Output the [x, y] coordinate of the center of the cell containing the given text.  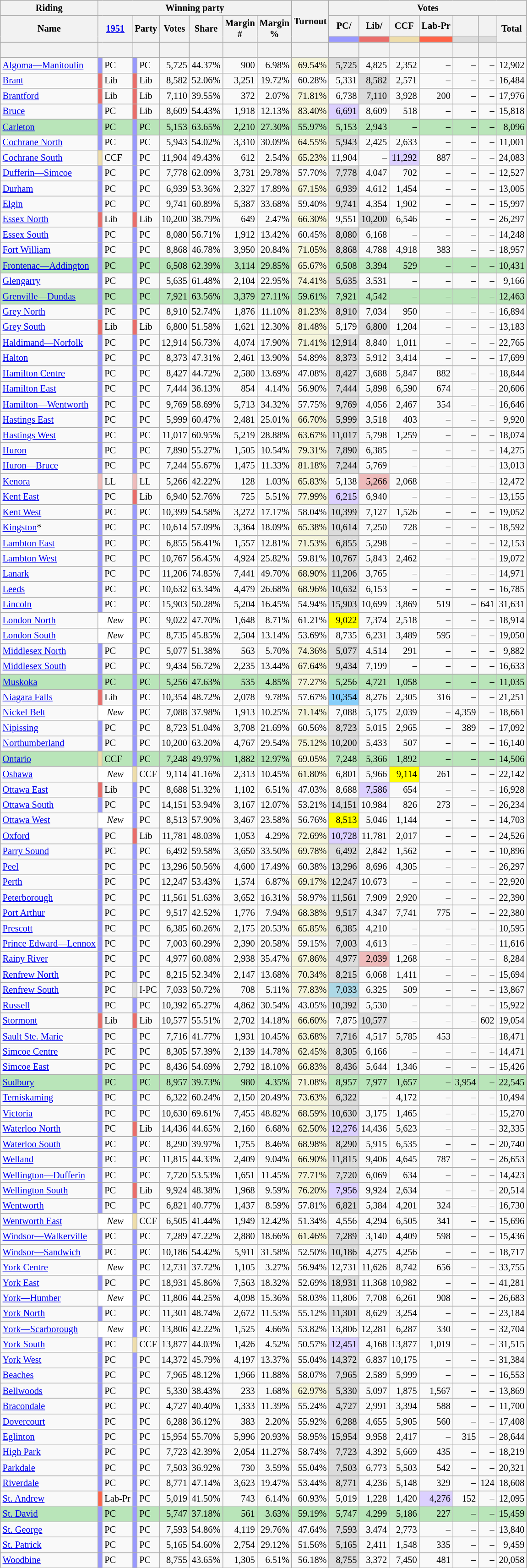
York—Scarborough [49, 1329]
10.25% [275, 713]
53.43% [206, 882]
25.01% [275, 419]
1,465 [404, 1113]
71.08% [310, 1083]
18,957 [512, 250]
7,563 [240, 1283]
1,557 [240, 543]
3,167 [240, 805]
3,489 [404, 636]
Hamilton—Wentworth [49, 404]
60.45% [310, 235]
509 [404, 990]
37.72% [206, 1267]
60.47% [206, 419]
3,372 [374, 1560]
1,657 [404, 1083]
1,931 [240, 1036]
Prince Edward—Lennox [49, 944]
7,374 [374, 620]
5,912 [374, 358]
40.40% [206, 1406]
2,754 [240, 1545]
Waterloo South [49, 1144]
2,880 [240, 1236]
48.72% [206, 697]
4,613 [374, 944]
4,612 [374, 189]
14,506 [512, 759]
50.57% [310, 1345]
71.41% [310, 343]
Carleton [49, 127]
Kent East [49, 497]
Ottawa South [49, 805]
5,623 [404, 1129]
29.12% [275, 1545]
5,148 [404, 1483]
3,518 [374, 419]
4.52% [275, 1345]
5,179 [344, 327]
1,228 [374, 1498]
58.74% [310, 1452]
13.14% [275, 636]
1,019 [436, 1345]
49.70% [275, 574]
3,950 [240, 250]
1,651 [240, 1175]
13.44% [275, 666]
48.03% [206, 836]
13,005 [512, 189]
60.08% [206, 959]
2,672 [240, 1313]
4.85% [275, 682]
68.98% [310, 1144]
42.52% [206, 913]
9,406 [374, 1160]
62.39% [206, 266]
14.78% [275, 1051]
17.17% [275, 512]
11,700 [512, 1406]
1,902 [404, 204]
4,655 [374, 1421]
3.63% [275, 1514]
1,525 [240, 1329]
2,409 [240, 1160]
4,542 [374, 296]
33.50% [275, 851]
Brant [49, 81]
63.34% [206, 589]
45.79% [206, 1360]
12.42% [275, 1221]
2,920 [404, 898]
Dovercourt [49, 1421]
64.55% [310, 142]
1,526 [404, 512]
16,140 [512, 743]
1,105 [240, 1267]
8,742 [404, 1267]
4,645 [404, 1160]
Prescott [49, 928]
51.58% [206, 327]
6,287 [404, 1329]
588 [436, 1406]
18,074 [512, 435]
730 [240, 1468]
57.67% [310, 697]
65.85% [310, 928]
17,092 [512, 728]
57.70% [310, 173]
542 [436, 1468]
4,409 [404, 1236]
77.27% [310, 682]
Kingston* [49, 528]
5,175 [374, 713]
598 [436, 1236]
15,997 [512, 204]
950 [404, 312]
Turnout [310, 21]
I-PC [148, 990]
3,869 [404, 604]
1,011 [404, 343]
58.04% [310, 512]
59.19% [310, 1514]
14,423 [512, 1175]
13,183 [512, 327]
52.34% [206, 975]
7,455 [240, 1113]
16,928 [512, 789]
6,837 [374, 1360]
66.60% [310, 1021]
36.12% [206, 1421]
5,387 [240, 204]
42.39% [206, 1452]
37.18% [206, 1514]
8.59% [275, 1206]
27.30% [275, 127]
Windsor—Walkerville [49, 1236]
38.79% [206, 219]
6,261 [404, 1298]
882 [436, 373]
11,626 [374, 1267]
1,454 [404, 189]
3,928 [404, 96]
3,731 [240, 173]
6,068 [374, 975]
54.86% [206, 1530]
1,892 [404, 759]
5,785 [404, 1036]
25.82% [275, 558]
54.43% [206, 111]
1,204 [404, 327]
Woodbine [49, 1560]
Ontario [49, 759]
5,798 [374, 435]
15,694 [512, 975]
13,867 [512, 990]
46.78% [206, 250]
7,250 [374, 528]
2,702 [240, 1021]
60.38% [310, 866]
62.09% [206, 173]
71.14% [310, 713]
69.17% [310, 882]
4,119 [240, 1530]
57.75% [310, 404]
68.38% [310, 913]
6,801 [344, 774]
20,606 [512, 389]
45.86% [206, 1283]
5,898 [374, 389]
17.49% [275, 866]
55.70% [206, 1437]
St. Andrew [49, 1498]
Russell [49, 1005]
8.46% [275, 1144]
London South [49, 636]
Renfrew South [49, 990]
Lincoln [49, 604]
44.72% [206, 373]
61.21% [310, 620]
York West [49, 1360]
1,755 [240, 1144]
54.94% [310, 604]
11,035 [512, 682]
6,738 [344, 96]
2,792 [240, 1067]
10,175 [404, 1360]
39.55% [206, 96]
324 [436, 1206]
4,359 [466, 713]
19.47% [275, 1483]
53.21% [310, 805]
1,876 [240, 312]
535 [240, 682]
Durham [49, 189]
2,425 [374, 142]
4.29% [275, 836]
2.20% [275, 1421]
12,281 [374, 1329]
54.60% [206, 1545]
57.81% [310, 1206]
18,592 [512, 528]
74.36% [310, 651]
18,219 [512, 1452]
55.51% [206, 1021]
529 [404, 266]
53.44% [310, 1483]
26,653 [512, 1160]
6,546 [404, 219]
Welland [49, 1160]
29.78% [275, 173]
316 [436, 697]
5,384 [374, 1206]
Wentworth [49, 1206]
33,755 [512, 1267]
York—Humber [49, 1298]
4,767 [240, 743]
74.41% [310, 281]
13,840 [512, 1530]
518 [404, 111]
56.76% [310, 820]
24,083 [512, 158]
725 [240, 497]
7,956 [344, 1190]
1,475 [240, 466]
65.38% [310, 528]
7,127 [374, 512]
61.80% [310, 774]
9,551 [344, 219]
602 [487, 1021]
17.89% [275, 189]
55.67% [206, 466]
560 [436, 1421]
Kenora [49, 481]
71.53% [310, 543]
15.36% [275, 1298]
4,924 [240, 558]
St. David [49, 1514]
2,054 [240, 1452]
43.05% [310, 1005]
16,894 [512, 312]
14,971 [512, 574]
5,644 [374, 1067]
7,741 [404, 913]
17.90% [275, 343]
Total [512, 29]
20,058 [512, 1560]
519 [436, 604]
18.32% [275, 1283]
53.69% [310, 636]
58.03% [310, 1298]
26,234 [512, 805]
5.11% [275, 990]
612 [240, 158]
34.32% [275, 404]
Lambton East [49, 543]
Grey South [49, 327]
3,254 [404, 1313]
39.97% [206, 1144]
854 [240, 389]
12,276 [344, 1129]
6.68% [275, 1129]
1,621 [240, 327]
Huron [49, 451]
47.63% [206, 682]
18.66% [275, 1236]
31,384 [512, 1360]
Margin% [275, 29]
5,097 [374, 1391]
11,368 [374, 1283]
389 [466, 728]
54.89% [310, 358]
65.23% [310, 158]
595 [436, 636]
69.05% [310, 759]
Ottawa East [49, 789]
Ottawa West [49, 820]
22,142 [512, 774]
Lambton West [49, 558]
38.43% [206, 1391]
Muskoka [49, 682]
68.96% [310, 589]
12,153 [512, 543]
10,699 [374, 604]
69.61% [206, 1113]
54.42% [206, 1252]
9.59% [275, 1190]
5,843 [374, 558]
1,437 [240, 1206]
11,616 [512, 944]
7.94% [275, 913]
20,514 [512, 1190]
3,765 [374, 574]
52.50% [310, 1252]
48.38% [206, 1190]
4,236 [374, 1483]
65.27% [206, 1005]
Lanark [49, 574]
329 [436, 1483]
75.12% [310, 743]
1,913 [240, 713]
1,053 [240, 836]
79.31% [310, 451]
Middlesex North [49, 651]
20.53% [275, 928]
60.24% [206, 1098]
4,862 [240, 1005]
36.13% [206, 389]
980 [240, 1083]
2,160 [240, 1129]
Parkdale [49, 1468]
227 [436, 1514]
330 [436, 1329]
15,426 [512, 1067]
29.76% [275, 1530]
5,530 [374, 1005]
11.39% [275, 1406]
Simcoe East [49, 1067]
71.81% [310, 96]
2,571 [404, 81]
65.67% [310, 266]
21,251 [512, 697]
14,703 [512, 820]
5,503 [404, 1468]
44.37% [206, 65]
44.03% [206, 1345]
62.45% [310, 1051]
83.40% [310, 111]
1,268 [404, 959]
3,272 [240, 512]
1.03% [275, 481]
11.33% [275, 466]
2,504 [240, 636]
2,633 [404, 142]
5,905 [404, 1421]
4,788 [374, 250]
10,728 [344, 836]
Frontenac—Addington [49, 266]
1,574 [240, 882]
Simcoe Centre [49, 1051]
2,462 [404, 558]
37.98% [206, 713]
51.34% [310, 1221]
128 [240, 481]
3,175 [374, 1113]
4.14% [275, 389]
7,708 [374, 1298]
1,426 [240, 1345]
19,072 [512, 558]
31.58% [275, 1252]
3,251 [240, 81]
5,433 [374, 743]
56.71% [206, 235]
18.10% [275, 1067]
1,968 [240, 1190]
4,392 [374, 1452]
2,327 [240, 189]
York South [49, 1345]
2,965 [404, 728]
Brantford [49, 96]
1,776 [240, 913]
23.58% [275, 820]
561 [240, 1514]
49.97% [206, 759]
8,284 [512, 959]
York North [49, 1313]
1951 [115, 29]
22,920 [512, 882]
Grenville—Dundas [49, 296]
23,184 [512, 1313]
Essex South [49, 235]
2,104 [240, 281]
51.56% [310, 1545]
6.87% [275, 882]
16.45% [275, 604]
Cochrane North [49, 142]
2,842 [374, 851]
4.35% [275, 1083]
Winning party [195, 8]
10.54% [275, 451]
65.83% [310, 481]
62.97% [310, 1391]
Hamilton Centre [49, 373]
10,595 [512, 928]
61.46% [310, 1236]
2,390 [240, 944]
12,902 [512, 65]
14,471 [512, 1051]
Share [206, 29]
654 [404, 789]
63.67% [310, 435]
3,379 [240, 296]
6,691 [344, 111]
63.56% [206, 296]
14,248 [512, 235]
2,938 [240, 959]
6,153 [374, 589]
5,138 [344, 481]
6,168 [374, 235]
Wellington South [49, 1190]
Lib/ [374, 26]
2,943 [374, 127]
5,915 [374, 1144]
5,015 [374, 728]
Northumberland [49, 743]
9,958 [374, 1437]
Hastings East [49, 419]
12,451 [344, 1345]
7,450 [404, 1560]
15,459 [512, 1514]
47.03% [310, 789]
9.78% [275, 697]
9,920 [512, 419]
40.77% [206, 1206]
5,204 [240, 604]
6.98% [275, 65]
Sault Ste. Marie [49, 1036]
13,155 [512, 497]
4,918 [404, 250]
30.54% [275, 1005]
Hamilton East [49, 389]
12.13% [275, 111]
3.59% [275, 1468]
2,518 [404, 620]
59.40% [310, 204]
5,331 [344, 81]
11,001 [512, 142]
69.54% [310, 65]
32,704 [512, 1329]
55.24% [310, 1406]
22,545 [512, 1083]
656 [436, 1267]
10,982 [404, 1283]
8,840 [374, 343]
775 [436, 913]
2,773 [404, 1530]
21.69% [275, 728]
6,069 [374, 1175]
6,231 [374, 636]
26,683 [512, 1298]
Oshawa [49, 774]
66.70% [310, 419]
1,949 [240, 1221]
47.22% [206, 1236]
19.72% [275, 81]
Glengarry [49, 281]
66.30% [310, 219]
St. Patrick [49, 1545]
29.85% [275, 266]
52.76% [206, 497]
12.30% [275, 327]
60.29% [206, 944]
4,074 [240, 343]
403 [404, 419]
55.92% [310, 1421]
5,713 [240, 404]
6,590 [404, 389]
5,847 [404, 373]
5,669 [404, 1452]
Bracondale [49, 1406]
14,275 [512, 451]
3,954 [466, 1083]
61.48% [206, 281]
60.56% [310, 728]
53.36% [206, 189]
4,172 [404, 1098]
22,380 [512, 913]
41.77% [206, 1036]
5,219 [240, 435]
5.51% [275, 497]
11.53% [275, 1313]
36.92% [206, 1468]
Name [49, 29]
3,414 [404, 358]
10,896 [512, 851]
Hastings West [49, 435]
8.71% [275, 620]
6.14% [275, 1498]
5,186 [404, 1514]
1,648 [240, 620]
291 [404, 651]
London North [49, 620]
2,634 [404, 1190]
15,270 [512, 1113]
68.59% [310, 1113]
10,494 [512, 1098]
81.18% [310, 466]
67.15% [310, 189]
77.99% [310, 497]
Windsor—Sandwich [49, 1252]
1.68% [275, 1391]
1,548 [404, 1545]
507 [404, 743]
56.94% [310, 1267]
9.04% [275, 1160]
1,567 [436, 1391]
9,882 [512, 651]
47.64% [310, 1530]
4,305 [404, 866]
44.25% [206, 1298]
1,882 [240, 759]
58.07% [310, 1375]
5,046 [374, 820]
74.85% [206, 574]
4,256 [404, 1252]
56.18% [310, 1560]
10,984 [374, 805]
8,096 [512, 127]
273 [436, 805]
York East [49, 1283]
9,459 [512, 1545]
60.93% [310, 1498]
2,313 [240, 774]
Wellington—Dufferin [49, 1175]
1,305 [240, 1560]
20.84% [275, 250]
33.68% [275, 204]
55.12% [310, 1313]
54.69% [206, 1067]
15,436 [512, 1236]
8,629 [374, 1313]
3,140 [374, 1236]
4,197 [240, 1360]
11.10% [275, 312]
Fort William [49, 250]
56.73% [206, 343]
6,773 [374, 1468]
Party [146, 29]
48.74% [206, 1313]
57.39% [206, 1051]
Wentworth East [49, 1221]
45.85% [206, 636]
3,688 [374, 373]
Haldimand—Norfolk [49, 343]
2,017 [404, 836]
18,844 [512, 373]
2,210 [240, 127]
2,235 [240, 666]
35.47% [275, 959]
4,294 [374, 1221]
22,390 [512, 898]
233 [240, 1391]
12,463 [512, 296]
5,966 [374, 774]
Nickel Belt [49, 713]
56.45% [206, 558]
66.90% [310, 1160]
7,586 [374, 789]
6,166 [374, 1051]
York Centre [49, 1267]
3,467 [240, 820]
12,095 [512, 1498]
Temiskaming [49, 1098]
Niagara Falls [49, 697]
13,869 [512, 1391]
16,484 [512, 81]
58.97% [310, 898]
PC/ [344, 26]
28.88% [275, 435]
908 [436, 1298]
435 [436, 1452]
2,150 [240, 1098]
12.81% [275, 543]
Huron—Bruce [49, 466]
20.93% [275, 1437]
18.09% [275, 528]
315 [466, 1437]
372 [240, 96]
728 [404, 528]
Essex North [49, 219]
27.11% [275, 296]
2,068 [404, 481]
649 [240, 219]
Riding [49, 8]
9,166 [512, 281]
51.32% [206, 789]
4,276 [436, 1498]
11,292 [404, 158]
73.63% [310, 1098]
17,408 [512, 1421]
71.05% [310, 250]
77.71% [310, 1175]
2,481 [240, 419]
2,991 [374, 1406]
2,305 [404, 697]
4,056 [374, 404]
13.68% [275, 975]
2,580 [240, 373]
15,818 [512, 111]
49.43% [206, 158]
54.02% [206, 142]
743 [240, 1498]
51.04% [206, 728]
11.45% [275, 1175]
76.20% [310, 1190]
55.97% [310, 127]
4,517 [374, 1036]
4,721 [374, 682]
20.49% [275, 1098]
1,912 [240, 235]
56.41% [206, 543]
St. George [49, 1530]
2,147 [240, 975]
44.65% [206, 1129]
17,699 [512, 358]
826 [404, 805]
Renfrew North [49, 975]
67.86% [310, 959]
53.82% [310, 1329]
52.69% [310, 1283]
2,417 [404, 1437]
7,875 [344, 1021]
22.95% [275, 281]
1,259 [404, 435]
41.16% [206, 774]
3,364 [240, 528]
51.38% [206, 651]
261 [436, 774]
4.66% [275, 1329]
3.27% [275, 1267]
563 [240, 651]
341 [436, 1221]
5,911 [240, 1252]
39.73% [206, 1083]
7,977 [374, 1083]
4,275 [374, 1252]
67.64% [310, 666]
152 [466, 1498]
453 [436, 1036]
17,976 [512, 96]
3,623 [240, 1483]
1,420 [404, 1498]
59.15% [310, 944]
2.07% [275, 96]
Cochrane South [49, 158]
59.61% [310, 296]
7,909 [374, 898]
16,646 [512, 404]
5,298 [374, 543]
30.09% [275, 142]
481 [436, 1560]
Victoria [49, 1113]
2,461 [240, 358]
24,526 [512, 836]
4,299 [374, 1514]
16,730 [512, 1206]
Sudbury [49, 1083]
4,825 [374, 65]
1,875 [404, 1391]
1,144 [404, 820]
16,785 [512, 589]
59.58% [206, 851]
702 [404, 173]
6,215 [344, 497]
641 [487, 604]
Halton [49, 358]
4,201 [404, 1206]
787 [436, 1160]
18,471 [512, 1036]
31,515 [512, 1345]
11.88% [275, 1375]
47.70% [206, 620]
43.65% [206, 1560]
81.23% [310, 312]
2,139 [240, 1051]
62.50% [310, 1129]
16.31% [275, 898]
2,175 [240, 928]
3,114 [240, 266]
63.65% [206, 127]
19,050 [512, 636]
2,411 [374, 1545]
Algoma—Manitoulin [49, 65]
2.54% [275, 158]
Parry Sound [49, 851]
18,717 [512, 1252]
Stormont [49, 1021]
26.68% [275, 589]
47.08% [310, 373]
55.27% [206, 451]
5,996 [240, 1437]
4,098 [240, 1298]
47.14% [206, 1483]
Bellwoods [49, 1391]
Perth [49, 882]
Peel [49, 866]
4,168 [374, 1345]
10,431 [512, 266]
900 [240, 65]
4,347 [374, 913]
1,505 [240, 451]
Margin# [240, 29]
10,673 [374, 882]
3,474 [374, 1530]
13.90% [275, 358]
58.95% [310, 1437]
13,013 [512, 466]
59.81% [310, 558]
19,052 [512, 512]
60.28% [310, 81]
41.50% [206, 1498]
63.20% [206, 743]
Peterborough [49, 898]
66.83% [310, 1067]
29.54% [275, 743]
5.70% [275, 651]
3,531 [374, 281]
50.28% [206, 604]
5,366 [374, 759]
887 [436, 158]
4,556 [344, 1221]
Beaches [49, 1375]
22,765 [512, 343]
31,631 [512, 604]
6,535 [404, 1144]
28,644 [512, 1437]
2,467 [404, 404]
60.26% [206, 928]
50.56% [206, 866]
Oxford [49, 836]
60.89% [206, 204]
72.69% [310, 836]
124 [487, 1483]
4,047 [374, 173]
81.48% [310, 327]
7,199 [374, 666]
1,102 [240, 789]
12.97% [275, 759]
48.12% [206, 1375]
634 [404, 1175]
Riverdale [49, 1483]
41.44% [206, 1221]
41,281 [512, 1283]
20,321 [512, 1468]
1,918 [240, 111]
2,352 [404, 65]
63.68% [310, 1036]
4,600 [240, 866]
1,346 [404, 1067]
7,034 [374, 312]
Waterloo North [49, 1129]
354 [436, 404]
70.34% [310, 975]
5,769 [374, 466]
18,661 [512, 713]
13.37% [275, 1360]
4,354 [374, 204]
708 [240, 990]
44.33% [206, 1160]
674 [436, 389]
2.47% [275, 219]
3,708 [240, 728]
53.53% [206, 1175]
57.90% [206, 820]
335 [436, 1545]
Nipissing [49, 728]
Dufferin—Simcoe [49, 173]
3,650 [240, 851]
60.95% [206, 435]
56.72% [206, 666]
Bruce [49, 111]
52.06% [206, 81]
Eglinton [49, 1437]
Middlesex South [49, 666]
4,514 [374, 651]
4,210 [374, 928]
Kent West [49, 512]
50.72% [206, 990]
19,054 [512, 1021]
6,325 [374, 990]
57.09% [206, 528]
12,472 [512, 481]
1,411 [404, 975]
Port Arthur [49, 913]
69.78% [310, 851]
Leeds [49, 589]
15,922 [512, 1005]
20.58% [275, 944]
3,310 [240, 142]
58.69% [206, 404]
15,696 [512, 1221]
51.63% [206, 898]
68.90% [310, 574]
200 [436, 96]
54.58% [206, 512]
7,441 [240, 574]
1,966 [240, 1375]
Elgin [49, 204]
16,633 [512, 666]
8,276 [374, 697]
18,914 [512, 620]
1,058 [404, 682]
20,740 [512, 1144]
1,562 [404, 851]
47.31% [206, 358]
56.90% [310, 389]
2,078 [240, 697]
53.94% [206, 805]
16,553 [512, 1375]
2,589 [374, 1375]
77.83% [310, 990]
4,479 [240, 589]
3,652 [240, 898]
48.82% [275, 1113]
12.07% [275, 805]
13.42% [275, 235]
14.18% [275, 1021]
52.74% [206, 312]
11.27% [275, 1452]
High Park [49, 1452]
32,335 [512, 1129]
12,527 [512, 173]
1,333 [240, 1406]
Grey North [49, 312]
13.69% [275, 373]
8,696 [374, 866]
18,608 [512, 1483]
Rainy River [49, 959]
